For the text-containing cell, return its midpoint in [X, Y] coordinate format. 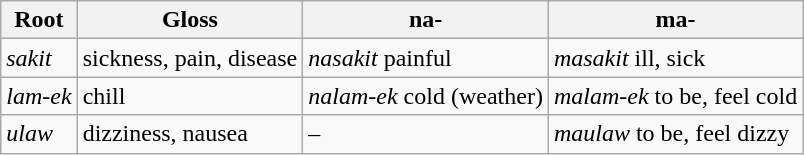
lam-ek [39, 96]
maulaw to be, feel dizzy [675, 134]
nasakit painful [426, 58]
masakit ill, sick [675, 58]
sakit [39, 58]
ulaw [39, 134]
chill [190, 96]
ma- [675, 20]
malam-ek to be, feel cold [675, 96]
Gloss [190, 20]
sickness, pain, disease [190, 58]
dizziness, nausea [190, 134]
na- [426, 20]
– [426, 134]
nalam-ek cold (weather) [426, 96]
Root [39, 20]
